Return the (X, Y) coordinate for the center point of the cell that contains the specified text.  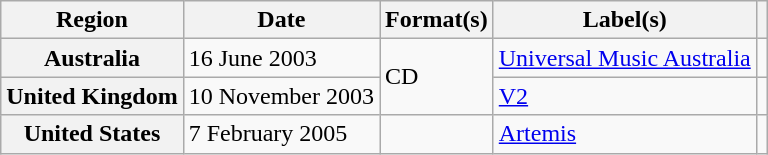
United States (92, 134)
Region (92, 20)
Label(s) (624, 20)
10 November 2003 (281, 96)
CD (437, 77)
Artemis (624, 134)
Format(s) (437, 20)
V2 (624, 96)
Australia (92, 58)
16 June 2003 (281, 58)
Universal Music Australia (624, 58)
United Kingdom (92, 96)
7 February 2005 (281, 134)
Date (281, 20)
